For the text-containing cell, return its midpoint in (X, Y) coordinate format. 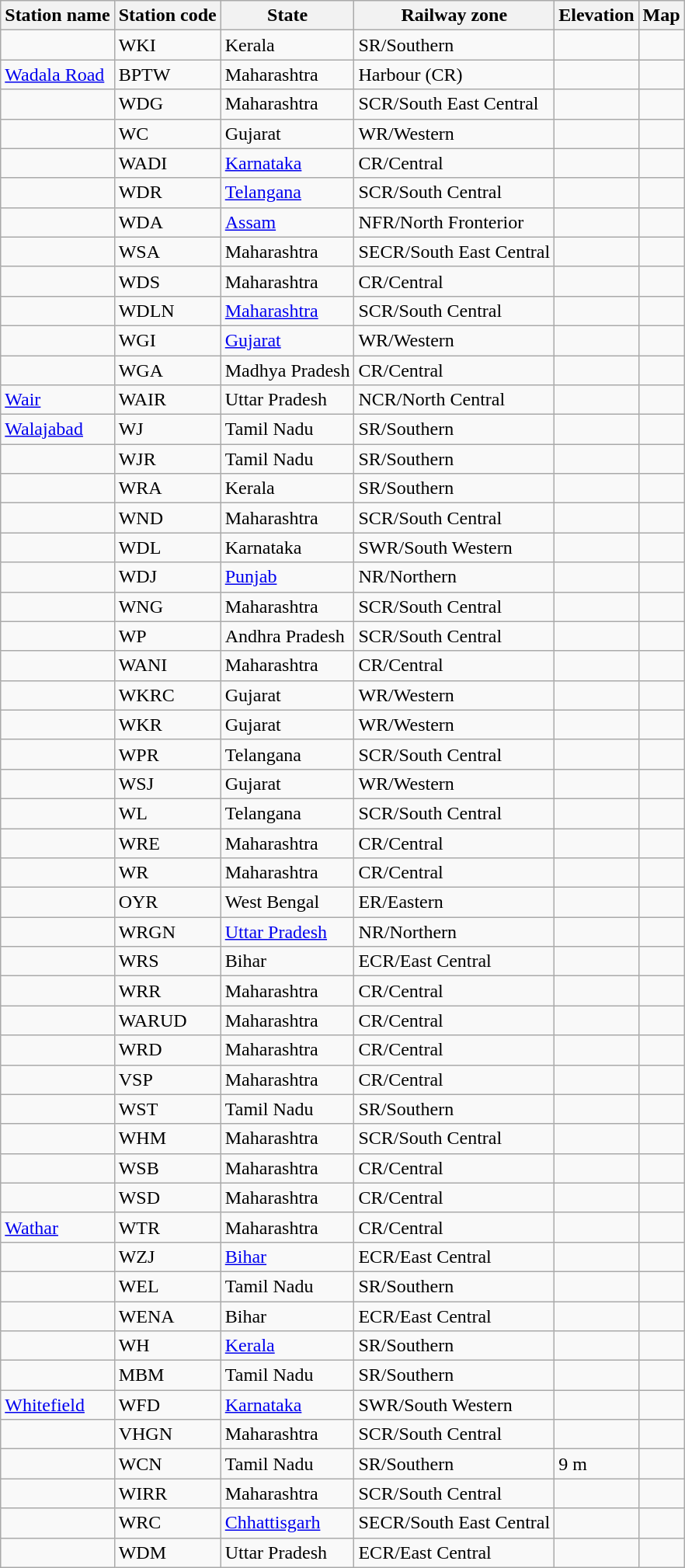
Wadala Road (57, 75)
NCR/North Central (454, 400)
WIRR (168, 1493)
Wathar (57, 1227)
WGI (168, 340)
NFR/North Fronterior (454, 222)
WRD (168, 1050)
WRA (168, 488)
Assam (287, 222)
Station name (57, 16)
VSP (168, 1080)
WP (168, 636)
WSA (168, 252)
Station code (168, 16)
WRC (168, 1523)
WARUD (168, 1020)
WKI (168, 45)
WDS (168, 281)
SCR/South East Central (454, 104)
WDA (168, 222)
WSJ (168, 784)
Andhra Pradesh (287, 636)
WST (168, 1109)
WADI (168, 163)
WHM (168, 1139)
WL (168, 813)
Punjab (287, 577)
WSB (168, 1168)
VHGN (168, 1434)
WDM (168, 1552)
ER/Eastern (454, 902)
Elevation (596, 16)
WDR (168, 193)
WRGN (168, 932)
WRR (168, 991)
WDL (168, 548)
West Bengal (287, 902)
WRS (168, 961)
Chhattisgarh (287, 1523)
WZJ (168, 1257)
WNG (168, 607)
WJR (168, 459)
WGA (168, 370)
WPR (168, 754)
Wair (57, 400)
OYR (168, 902)
9 m (596, 1464)
WFD (168, 1405)
Harbour (CR) (454, 75)
WEL (168, 1286)
WENA (168, 1316)
WJ (168, 429)
WC (168, 134)
WDLN (168, 311)
WKR (168, 725)
WKRC (168, 695)
Map (662, 16)
WRE (168, 843)
Walajabad (57, 429)
WR (168, 873)
State (287, 16)
Railway zone (454, 16)
MBM (168, 1375)
Madhya Pradesh (287, 370)
WCN (168, 1464)
WTR (168, 1227)
WDG (168, 104)
WSD (168, 1198)
WDJ (168, 577)
Whitefield (57, 1405)
WND (168, 518)
WH (168, 1346)
WAIR (168, 400)
BPTW (168, 75)
WANI (168, 666)
